Provide the [x, y] coordinate of the cell's center where the given text is located.  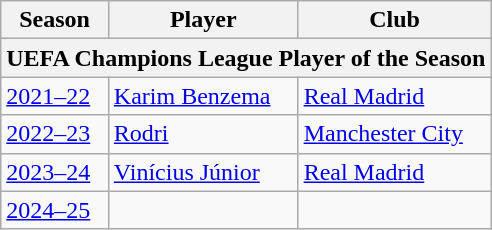
2024–25 [55, 210]
2021–22 [55, 96]
UEFA Champions League Player of the Season [246, 58]
Club [394, 20]
Vinícius Júnior [203, 172]
Player [203, 20]
Season [55, 20]
Karim Benzema [203, 96]
2023–24 [55, 172]
2022–23 [55, 134]
Rodri [203, 134]
Manchester City [394, 134]
